Determine the [X, Y] coordinate at the center of the cell enclosing the given text.  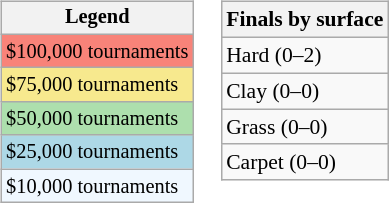
Hard (0–2) [304, 55]
$100,000 tournaments [97, 51]
Carpet (0–0) [304, 162]
$75,000 tournaments [97, 85]
$25,000 tournaments [97, 152]
Finals by surface [304, 20]
$10,000 tournaments [97, 186]
Grass (0–0) [304, 127]
$50,000 tournaments [97, 119]
Legend [97, 18]
Clay (0–0) [304, 91]
